Extract the (x, y) coordinate from the center of the cell holding the provided text.  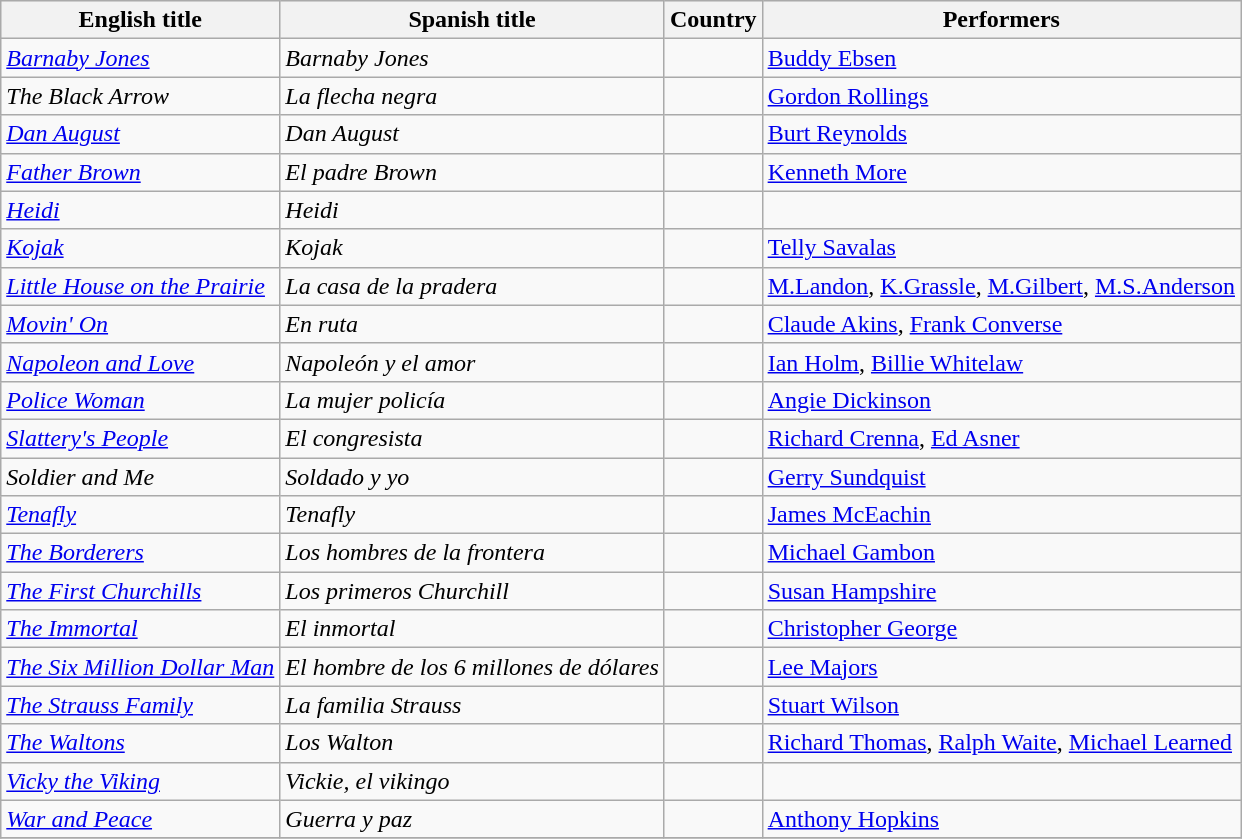
El inmortal (472, 629)
Father Brown (140, 172)
La familia Strauss (472, 705)
Kenneth More (1001, 172)
English title (140, 20)
Performers (1001, 20)
Gordon Rollings (1001, 96)
Susan Hampshire (1001, 591)
Movin' On (140, 324)
Napoleón y el amor (472, 362)
James McEachin (1001, 515)
The Waltons (140, 743)
Gerry Sundquist (1001, 477)
The Strauss Family (140, 705)
La casa de la pradera (472, 286)
Los hombres de la frontera (472, 553)
Telly Savalas (1001, 248)
The Six Million Dollar Man (140, 667)
Christopher George (1001, 629)
Soldier and Me (140, 477)
Country (713, 20)
Police Woman (140, 400)
Vickie, el vikingo (472, 781)
Buddy Ebsen (1001, 58)
Soldado y yo (472, 477)
Slattery's People (140, 438)
El padre Brown (472, 172)
Angie Dickinson (1001, 400)
En ruta (472, 324)
The Borderers (140, 553)
El congresista (472, 438)
Richard Thomas, Ralph Waite, Michael Learned (1001, 743)
The Immortal (140, 629)
War and Peace (140, 819)
Anthony Hopkins (1001, 819)
Little House on the Prairie (140, 286)
El hombre de los 6 millones de dólares (472, 667)
Vicky the Viking (140, 781)
Ian Holm, Billie Whitelaw (1001, 362)
La mujer policía (472, 400)
M.Landon, K.Grassle, M.Gilbert, M.S.Anderson (1001, 286)
Los Walton (472, 743)
Michael Gambon (1001, 553)
Spanish title (472, 20)
Guerra y paz (472, 819)
Richard Crenna, Ed Asner (1001, 438)
Burt Reynolds (1001, 134)
Los primeros Churchill (472, 591)
La flecha negra (472, 96)
The Black Arrow (140, 96)
Lee Majors (1001, 667)
Stuart Wilson (1001, 705)
Napoleon and Love (140, 362)
The First Churchills (140, 591)
Claude Akins, Frank Converse (1001, 324)
